Locate the cell with the specified text and output its [X, Y] center coordinate. 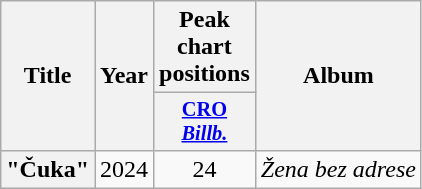
2024 [124, 169]
24 [205, 169]
CROBillb. [205, 122]
Title [48, 76]
Žena bez adrese [338, 169]
Year [124, 76]
Album [338, 76]
Peak chart positions [205, 47]
"Čuka" [48, 169]
